Find where the given text appears and provide that cell's center as (x, y) coordinate. 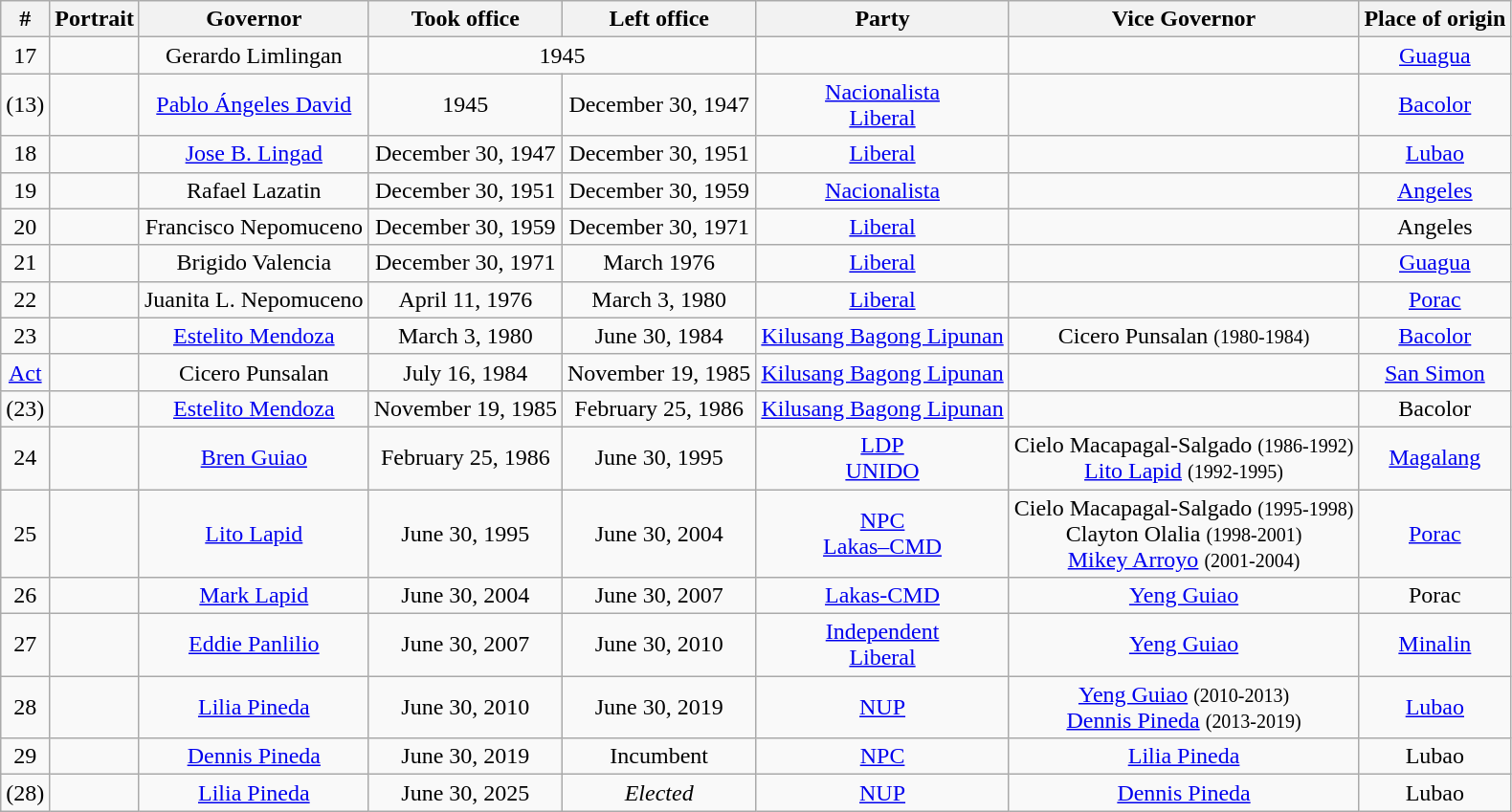
March 1976 (659, 263)
22 (25, 299)
20 (25, 227)
Brigido Valencia (254, 263)
July 16, 1984 (465, 372)
Gerardo Limlingan (254, 55)
Nacionalista (882, 190)
Place of origin (1435, 19)
Pablo Ángeles David (254, 105)
Party (882, 19)
(28) (25, 793)
LDPUNIDO (882, 457)
(13) (25, 105)
Lito Lapid (254, 534)
Elected (659, 793)
IndependentLiberal (882, 645)
# (25, 19)
Cicero Punsalan (1980-1984) (1184, 336)
26 (25, 596)
Mark Lapid (254, 596)
Lakas-CMD (882, 596)
NPCLakas–CMD (882, 534)
Minalin (1435, 645)
Cicero Punsalan (254, 372)
Yeng Guiao (2010-2013)Dennis Pineda (2013-2019) (1184, 708)
Francisco Nepomuceno (254, 227)
June 30, 2025 (465, 793)
Cielo Macapagal-Salgado (1986-1992)Lito Lapid (1992-1995) (1184, 457)
Jose B. Lingad (254, 154)
Cielo Macapagal-Salgado (1995-1998)Clayton Olalia (1998-2001)Mikey Arroyo (2001-2004) (1184, 534)
Eddie Panlilio (254, 645)
(23) (25, 408)
April 11, 1976 (465, 299)
Vice Governor (1184, 19)
27 (25, 645)
Rafael Lazatin (254, 190)
Governor (254, 19)
Juanita L. Nepomuceno (254, 299)
San Simon (1435, 372)
29 (25, 757)
Incumbent (659, 757)
NacionalistaLiberal (882, 105)
June 30, 1984 (659, 336)
21 (25, 263)
19 (25, 190)
23 (25, 336)
Took office (465, 19)
24 (25, 457)
18 (25, 154)
Portrait (95, 19)
28 (25, 708)
Left office (659, 19)
Magalang (1435, 457)
Act (25, 372)
Bren Guiao (254, 457)
NPC (882, 757)
25 (25, 534)
17 (25, 55)
